Search for the cell housing the specified text and yield its [X, Y] center coordinate. 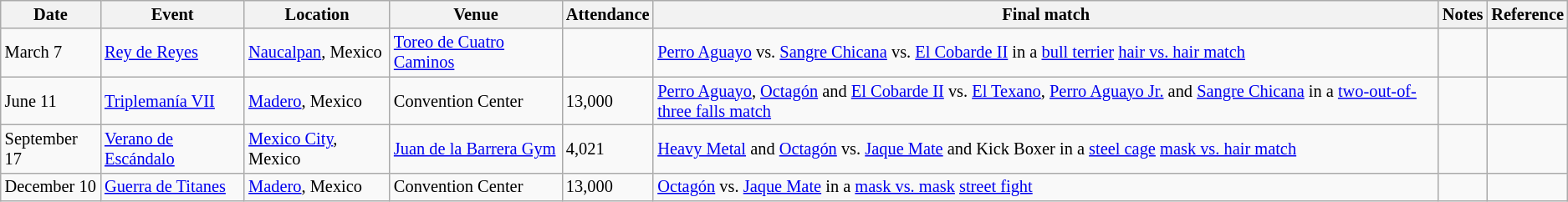
Mexico City, Mexico [317, 149]
Event [172, 14]
Final match [1045, 14]
Octagón vs. Jaque Mate in a mask vs. mask street fight [1045, 187]
Rey de Reyes [172, 53]
Toreo de Cuatro Caminos [476, 53]
Notes [1463, 14]
Triplemanía VII [172, 101]
Date [50, 14]
March 7 [50, 53]
September 17 [50, 149]
Venue [476, 14]
Perro Aguayo vs. Sangre Chicana vs. El Cobarde II in a bull terrier hair vs. hair match [1045, 53]
4,021 [607, 149]
December 10 [50, 187]
Location [317, 14]
Verano de Escándalo [172, 149]
Reference [1527, 14]
June 11 [50, 101]
Guerra de Titanes [172, 187]
Attendance [607, 14]
Juan de la Barrera Gym [476, 149]
Perro Aguayo, Octagón and El Cobarde II vs. El Texano, Perro Aguayo Jr. and Sangre Chicana in a two-out-of-three falls match [1045, 101]
Heavy Metal and Octagón vs. Jaque Mate and Kick Boxer in a steel cage mask vs. hair match [1045, 149]
Naucalpan, Mexico [317, 53]
